Provide the (x, y) coordinate of the cell's center where the given text is located.  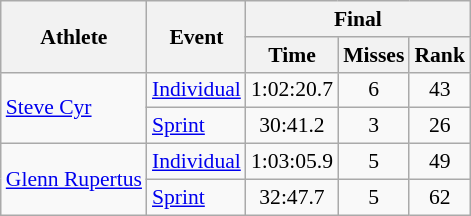
1:02:20.7 (292, 90)
Glenn Rupertus (74, 180)
6 (374, 90)
Athlete (74, 36)
3 (374, 126)
30:41.2 (292, 126)
Rank (440, 55)
Misses (374, 55)
Steve Cyr (74, 108)
Event (196, 36)
32:47.7 (292, 197)
26 (440, 126)
43 (440, 90)
62 (440, 197)
1:03:05.9 (292, 162)
Final (358, 19)
49 (440, 162)
Time (292, 55)
